From the cell containing the given text, extract its center point as [X, Y] coordinate. 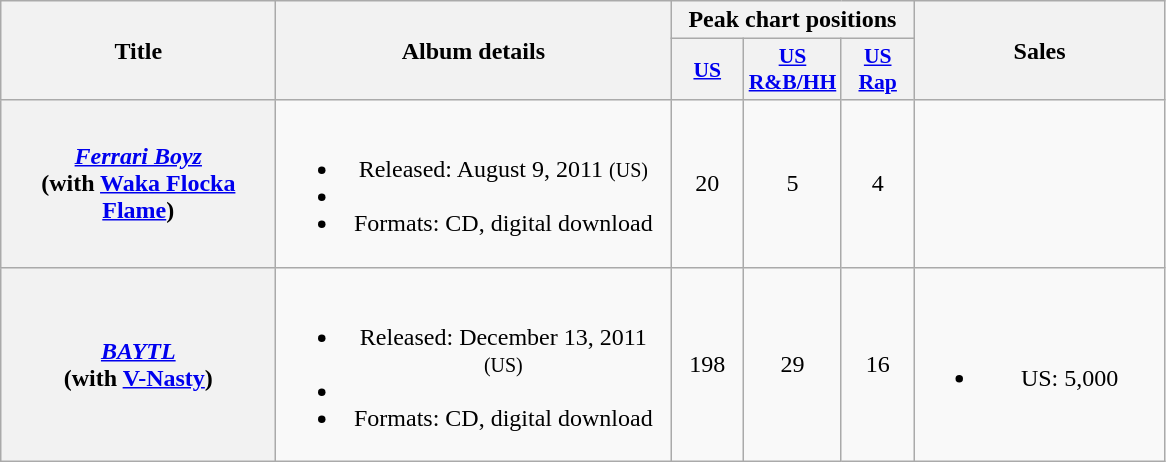
USRap [878, 70]
16 [878, 364]
US: 5,000 [1040, 364]
Peak chart positions [792, 20]
Ferrari Boyz(with Waka Flocka Flame) [138, 184]
Released: December 13, 2011 (US)Formats: CD, digital download [474, 364]
29 [793, 364]
4 [878, 184]
5 [793, 184]
USR&B/HH [793, 70]
Sales [1040, 50]
Released: August 9, 2011 (US)Formats: CD, digital download [474, 184]
Title [138, 50]
US [708, 70]
BAYTL(with V-Nasty) [138, 364]
20 [708, 184]
Album details [474, 50]
198 [708, 364]
